Extract the [X, Y] coordinate from the center of the cell holding the provided text.  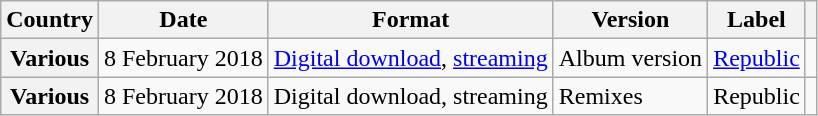
Version [630, 20]
Format [410, 20]
Country [50, 20]
Remixes [630, 96]
Date [183, 20]
Label [757, 20]
Album version [630, 58]
